Extract the [x, y] coordinate from the center of the cell holding the provided text.  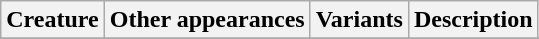
Variants [359, 20]
Other appearances [207, 20]
Description [473, 20]
Creature [52, 20]
